Return the [X, Y] coordinate for the center point of the cell that contains the specified text.  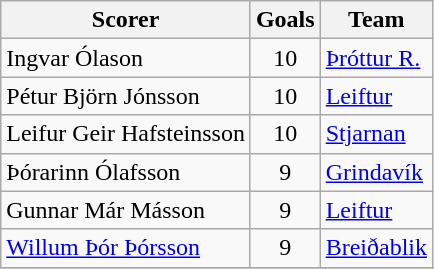
Grindavík [376, 172]
Scorer [126, 20]
Ingvar Ólason [126, 58]
Breiðablik [376, 248]
Goals [285, 20]
Stjarnan [376, 134]
Þórarinn Ólafsson [126, 172]
Leifur Geir Hafsteinsson [126, 134]
Team [376, 20]
Willum Þór Þórsson [126, 248]
Gunnar Már Másson [126, 210]
Pétur Björn Jónsson [126, 96]
Þróttur R. [376, 58]
